From the cell containing the given text, extract its center point as (X, Y) coordinate. 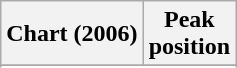
Chart (2006) (72, 34)
Peakposition (189, 34)
